For the text-containing cell, return its midpoint in [X, Y] coordinate format. 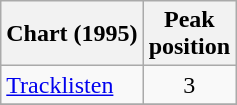
Peakposition [189, 34]
3 [189, 85]
Tracklisten [72, 85]
Chart (1995) [72, 34]
